Search for the cell housing the specified text and yield its [X, Y] center coordinate. 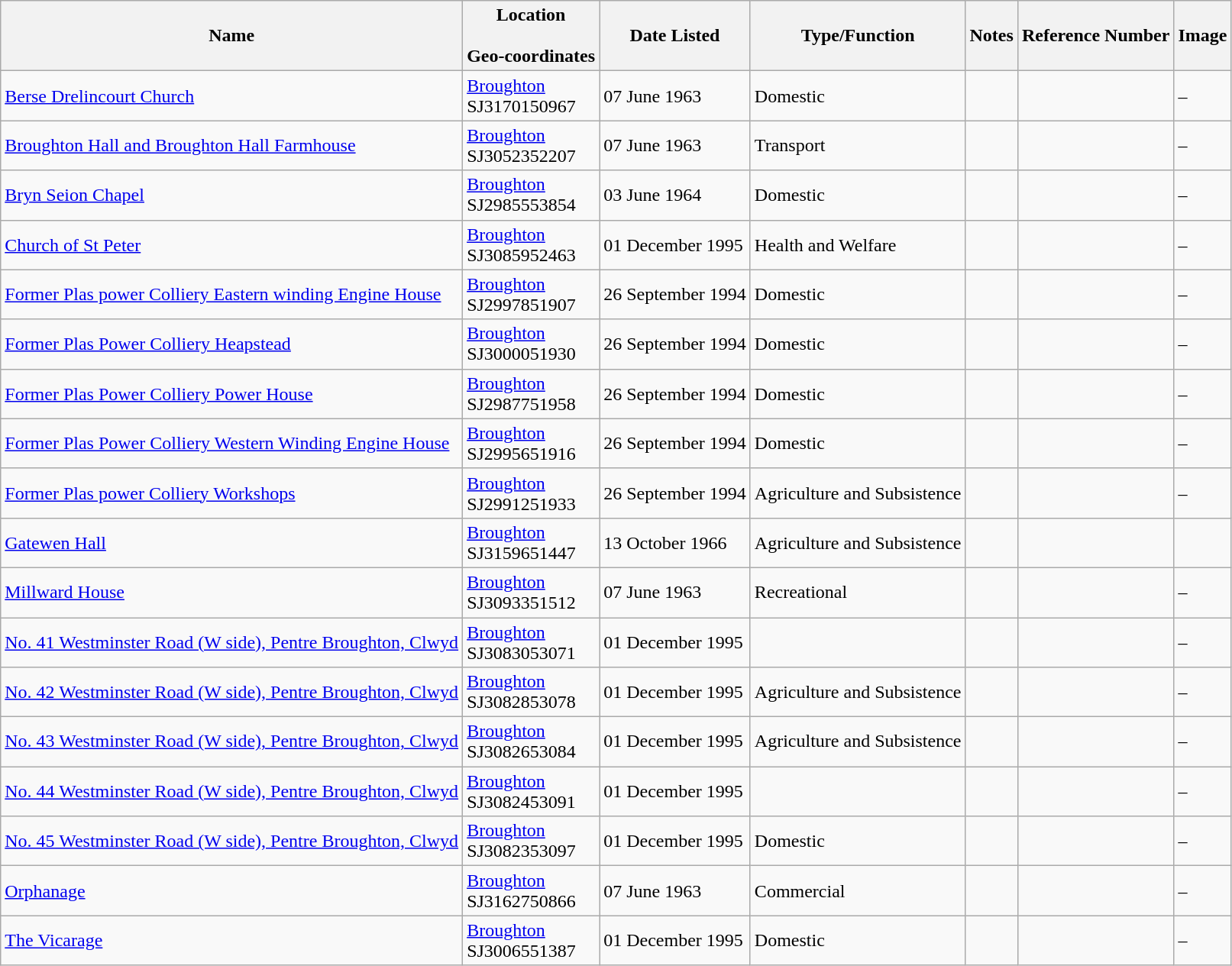
BroughtonSJ3170150967 [532, 96]
No. 41 Westminster Road (W side), Pentre Broughton, Clwyd [232, 641]
No. 45 Westminster Road (W side), Pentre Broughton, Clwyd [232, 842]
BroughtonSJ2997851907 [532, 295]
BroughtonSJ2985553854 [532, 195]
BroughtonSJ3000051930 [532, 344]
BroughtonSJ3083053071 [532, 641]
Date Listed [675, 36]
Bryn Seion Chapel [232, 195]
Health and Welfare [858, 244]
Type/Function [858, 36]
BroughtonSJ2995651916 [532, 443]
BroughtonSJ3082653084 [532, 742]
Transport [858, 145]
Name [232, 36]
Image [1202, 36]
Notes [991, 36]
BroughtonSJ3082453091 [532, 791]
Reference Number [1095, 36]
Former Plas power Colliery Eastern winding Engine House [232, 295]
Broughton Hall and Broughton Hall Farmhouse [232, 145]
BroughtonSJ3082353097 [532, 842]
13 October 1966 [675, 542]
Former Plas Power Colliery Western Winding Engine House [232, 443]
Recreational [858, 593]
Millward House [232, 593]
No. 43 Westminster Road (W side), Pentre Broughton, Clwyd [232, 742]
BroughtonSJ3006551387 [532, 941]
Orphanage [232, 890]
Commercial [858, 890]
BroughtonSJ3082853078 [532, 692]
The Vicarage [232, 941]
BroughtonSJ2991251933 [532, 493]
BroughtonSJ3093351512 [532, 593]
Former Plas Power Colliery Power House [232, 394]
No. 42 Westminster Road (W side), Pentre Broughton, Clwyd [232, 692]
Gatewen Hall [232, 542]
BroughtonSJ3085952463 [532, 244]
Former Plas power Colliery Workshops [232, 493]
No. 44 Westminster Road (W side), Pentre Broughton, Clwyd [232, 791]
Church of St Peter [232, 244]
BroughtonSJ3052352207 [532, 145]
BroughtonSJ2987751958 [532, 394]
BroughtonSJ3162750866 [532, 890]
LocationGeo-coordinates [532, 36]
Berse Drelincourt Church [232, 96]
BroughtonSJ3159651447 [532, 542]
Former Plas Power Colliery Heapstead [232, 344]
03 June 1964 [675, 195]
